Output the (X, Y) coordinate of the center of the cell containing the given text.  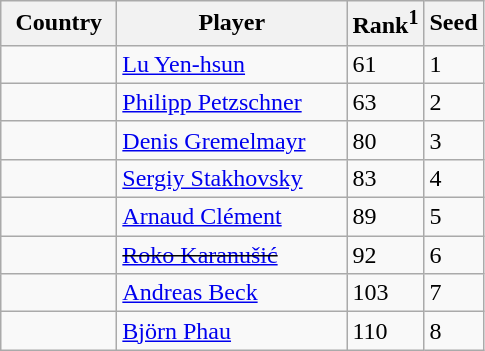
6 (454, 255)
Lu Yen-hsun (232, 64)
83 (386, 178)
61 (386, 64)
7 (454, 293)
110 (386, 331)
103 (386, 293)
Player (232, 24)
1 (454, 64)
2 (454, 102)
3 (454, 140)
89 (386, 217)
Country (59, 24)
8 (454, 331)
Roko Karanušić (232, 255)
Philipp Petzschner (232, 102)
Arnaud Clément (232, 217)
63 (386, 102)
4 (454, 178)
80 (386, 140)
Sergiy Stakhovsky (232, 178)
Rank1 (386, 24)
Denis Gremelmayr (232, 140)
5 (454, 217)
92 (386, 255)
Seed (454, 24)
Björn Phau (232, 331)
Andreas Beck (232, 293)
